Output the (x, y) coordinate of the center of the cell containing the given text.  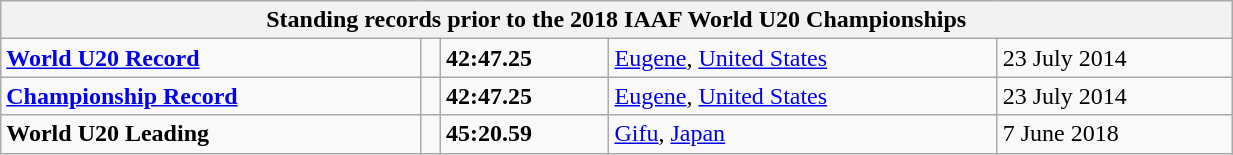
45:20.59 (525, 134)
Championship Record (212, 96)
7 June 2018 (1114, 134)
Standing records prior to the 2018 IAAF World U20 Championships (616, 20)
Gifu, Japan (803, 134)
World U20 Leading (212, 134)
World U20 Record (212, 58)
